Provide the [X, Y] coordinate of the cell's center where the given text is located.  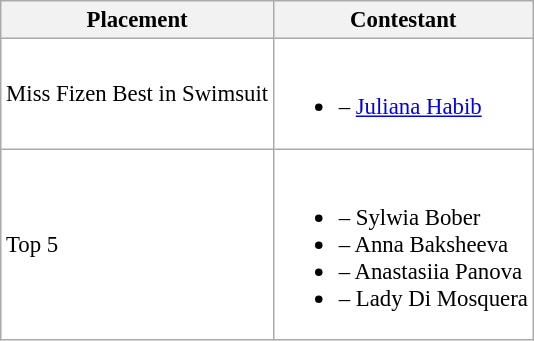
Miss Fizen Best in Swimsuit [138, 94]
– Sylwia Bober – Anna Baksheeva – Anastasiia Panova – Lady Di Mosquera [403, 244]
Placement [138, 20]
Top 5 [138, 244]
Contestant [403, 20]
– Juliana Habib [403, 94]
